For the text-containing cell, return its midpoint in [x, y] coordinate format. 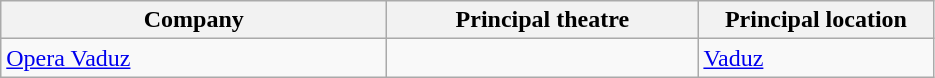
Company [194, 20]
Vaduz [816, 58]
Principal theatre [542, 20]
Principal location [816, 20]
Opera Vaduz [194, 58]
